Provide the [X, Y] coordinate of the cell's center where the given text is located.  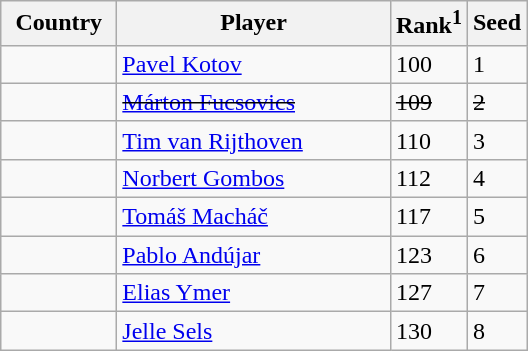
4 [496, 178]
3 [496, 140]
112 [428, 178]
117 [428, 217]
Norbert Gombos [254, 178]
Jelle Sels [254, 331]
130 [428, 331]
110 [428, 140]
Pablo Andújar [254, 255]
127 [428, 293]
Tim van Rijthoven [254, 140]
Tomáš Macháč [254, 217]
7 [496, 293]
5 [496, 217]
Player [254, 24]
Márton Fucsovics [254, 102]
100 [428, 64]
2 [496, 102]
123 [428, 255]
8 [496, 331]
Seed [496, 24]
6 [496, 255]
Country [59, 24]
Rank1 [428, 24]
1 [496, 64]
Elias Ymer [254, 293]
Pavel Kotov [254, 64]
109 [428, 102]
